Capture the cell that displays the provided text and extract its [x, y] central coordinate. 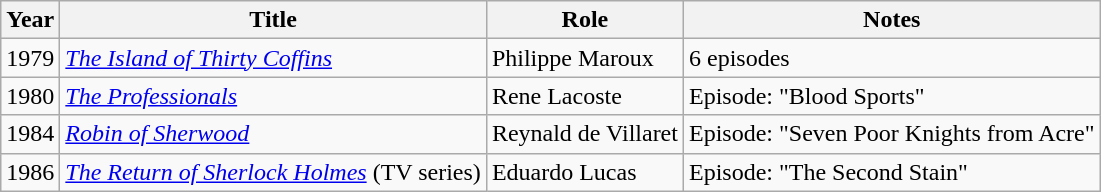
Robin of Sherwood [274, 134]
Episode: "Seven Poor Knights from Acre" [892, 134]
Title [274, 20]
1979 [30, 58]
Role [584, 20]
1984 [30, 134]
Reynald de Villaret [584, 134]
The Return of Sherlock Holmes (TV series) [274, 172]
1986 [30, 172]
Year [30, 20]
Episode: "The Second Stain" [892, 172]
Notes [892, 20]
6 episodes [892, 58]
1980 [30, 96]
The Professionals [274, 96]
Rene Lacoste [584, 96]
Eduardo Lucas [584, 172]
Episode: "Blood Sports" [892, 96]
The Island of Thirty Coffins [274, 58]
Philippe Maroux [584, 58]
